Identify which cell holds the provided text, then report its (x, y) central coordinate. 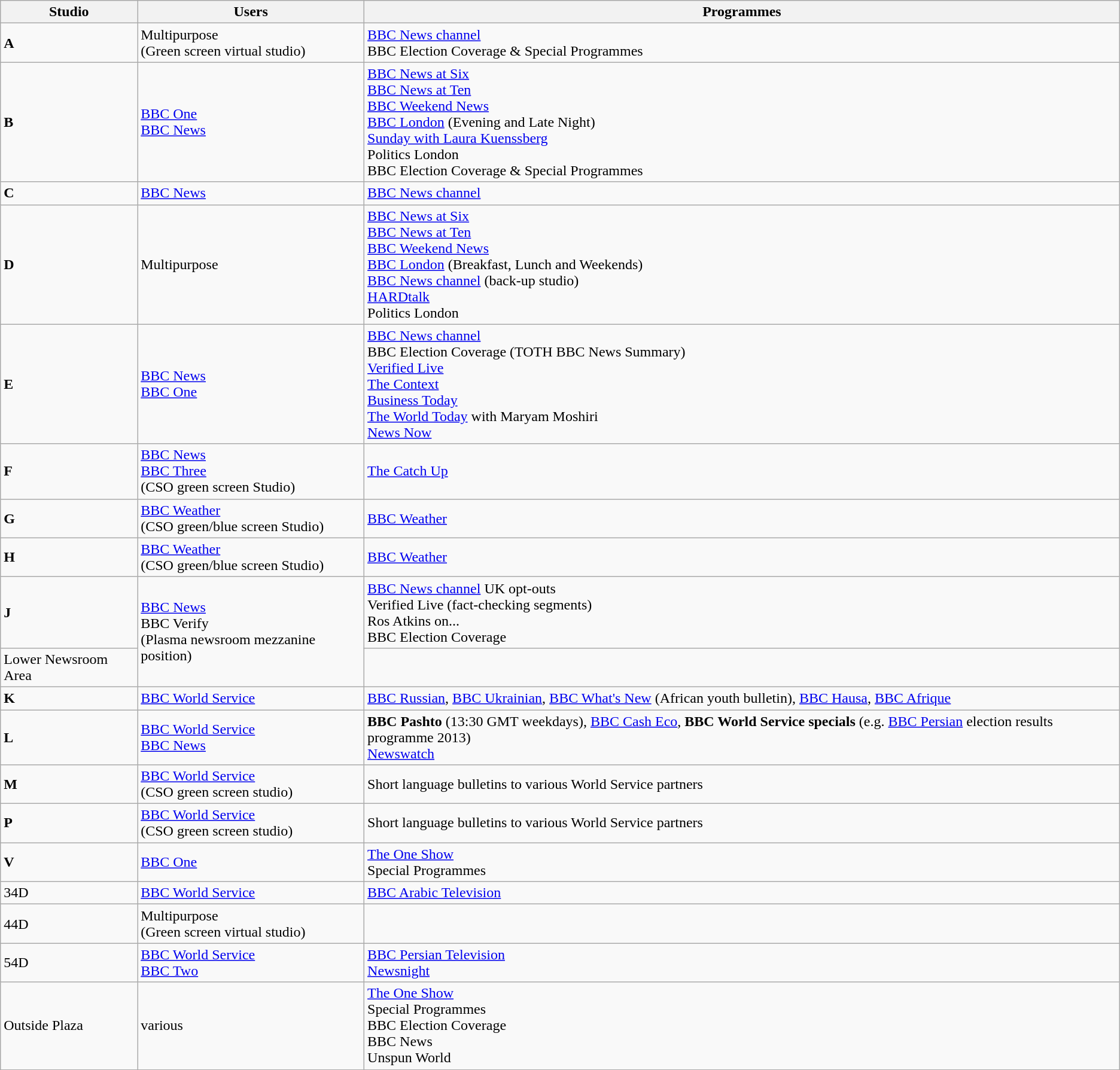
The One ShowSpecial Programmes (742, 862)
Programmes (742, 12)
BBC Pashto (13:30 GMT weekdays), BBC Cash Eco, BBC World Service specials (e.g. BBC Persian election results programme 2013)Newswatch (742, 737)
J (69, 612)
BBC News (251, 193)
F (69, 471)
BBC News at Six BBC News at TenBBC Weekend NewsBBC London (Breakfast, Lunch and Weekends)BBC News channel (back-up studio)HARDtalk Politics London (742, 264)
44D (69, 923)
G (69, 518)
BBC World ServiceBBC Two (251, 963)
BBC NewsBBC Verify(Plasma newsroom mezzanine position) (251, 632)
L (69, 737)
BBC Arabic Television (742, 893)
BBC Persian Television Newsnight (742, 963)
Studio (69, 12)
BBC News channel UK opt-outs Verified Live (fact-checking segments)Ros Atkins on...BBC Election Coverage (742, 612)
Users (251, 12)
BBC World Service(CSO green screen studio) (251, 823)
BBC News channelBBC Election Coverage & Special Programmes (742, 43)
K (69, 698)
P (69, 823)
BBC NewsBBC Three(CSO green screen Studio) (251, 471)
34D (69, 893)
BBC News channel (742, 193)
BBC NewsBBC One (251, 384)
E (69, 384)
The Catch Up (742, 471)
BBC News channelBBC Election Coverage (TOTH BBC News Summary)Verified LiveThe ContextBusiness Today The World Today with Maryam Moshiri News Now (742, 384)
M (69, 785)
Lower Newsroom Area (69, 667)
V (69, 862)
BBC Russian, BBC Ukrainian, BBC What's New (African youth bulletin), BBC Hausa, BBC Afrique (742, 698)
D (69, 264)
Outside Plaza (69, 1026)
BBC World Service (CSO green screen studio) (251, 785)
A (69, 43)
The One ShowSpecial ProgrammesBBC Election CoverageBBC NewsUnspun World (742, 1026)
B (69, 122)
BBC World Service BBC News (251, 737)
Multipurpose (251, 264)
BBC One (251, 862)
54D (69, 963)
various (251, 1026)
C (69, 193)
BBC OneBBC News (251, 122)
H (69, 557)
